Search for the cell housing the specified text and yield its [X, Y] center coordinate. 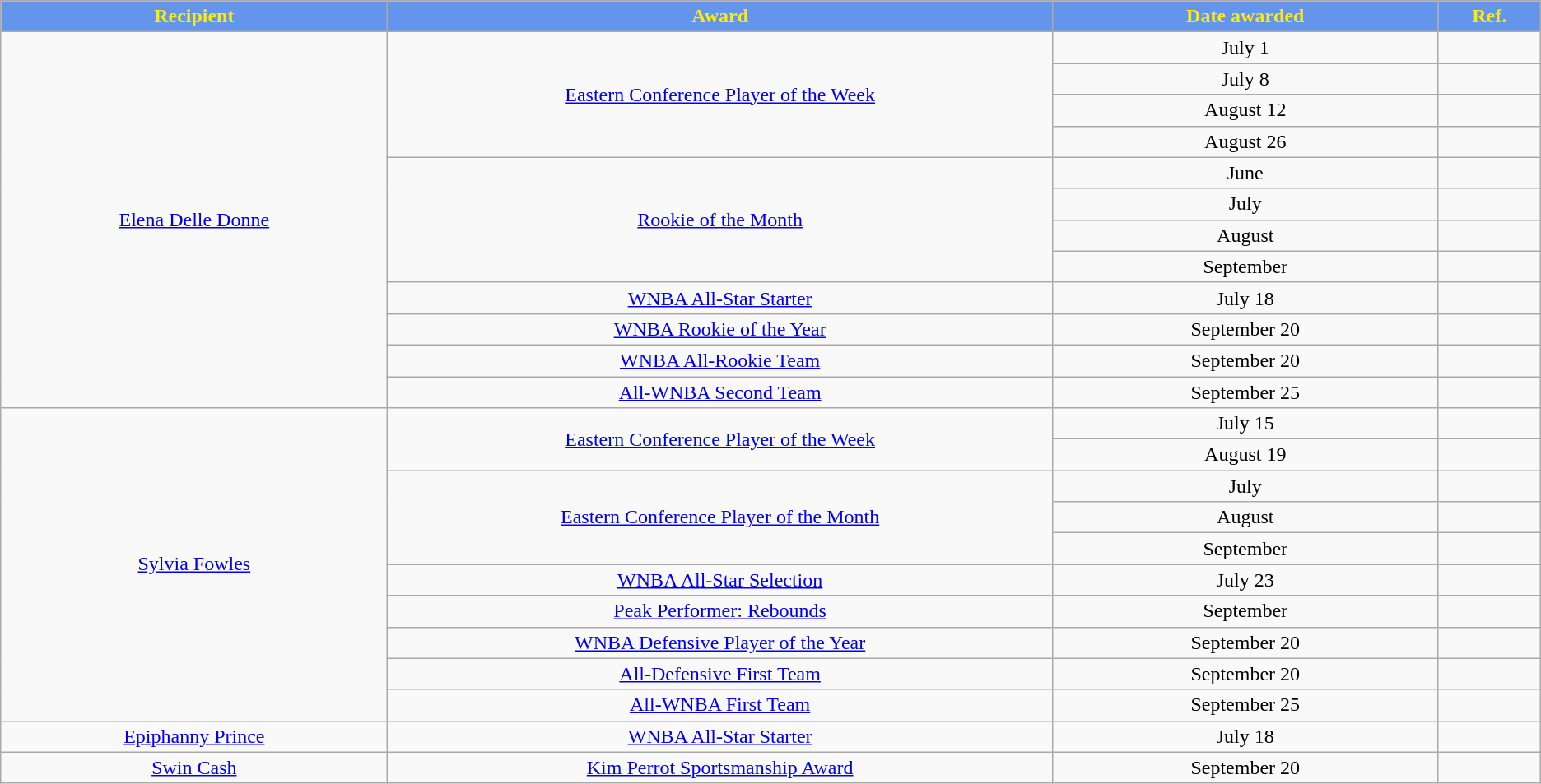
July 23 [1245, 580]
August 19 [1245, 455]
Sylvia Fowles [194, 564]
Epiphanny Prince [194, 736]
Eastern Conference Player of the Month [719, 517]
All-Defensive First Team [719, 674]
Elena Delle Donne [194, 220]
WNBA Rookie of the Year [719, 329]
All-WNBA First Team [719, 705]
Award [719, 16]
Date awarded [1245, 16]
All-WNBA Second Team [719, 392]
Peak Performer: Rebounds [719, 611]
WNBA Defensive Player of the Year [719, 643]
Ref. [1489, 16]
Swin Cash [194, 768]
June [1245, 173]
August 12 [1245, 110]
July 1 [1245, 48]
July 8 [1245, 79]
August 26 [1245, 141]
WNBA All-Star Selection [719, 580]
WNBA All-Rookie Team [719, 360]
Kim Perrot Sportsmanship Award [719, 768]
Rookie of the Month [719, 220]
July 15 [1245, 424]
Recipient [194, 16]
